Detect which cell encompasses the target text, then output its [X, Y] center coordinate. 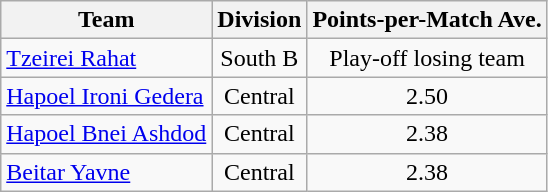
2.50 [427, 96]
Tzeirei Rahat [106, 58]
South B [260, 58]
Division [260, 20]
Hapoel Ironi Gedera [106, 96]
Team [106, 20]
Play-off losing team [427, 58]
Points-per-Match Ave. [427, 20]
Hapoel Bnei Ashdod [106, 134]
Beitar Yavne [106, 172]
